Capture the cell that displays the provided text and extract its [X, Y] central coordinate. 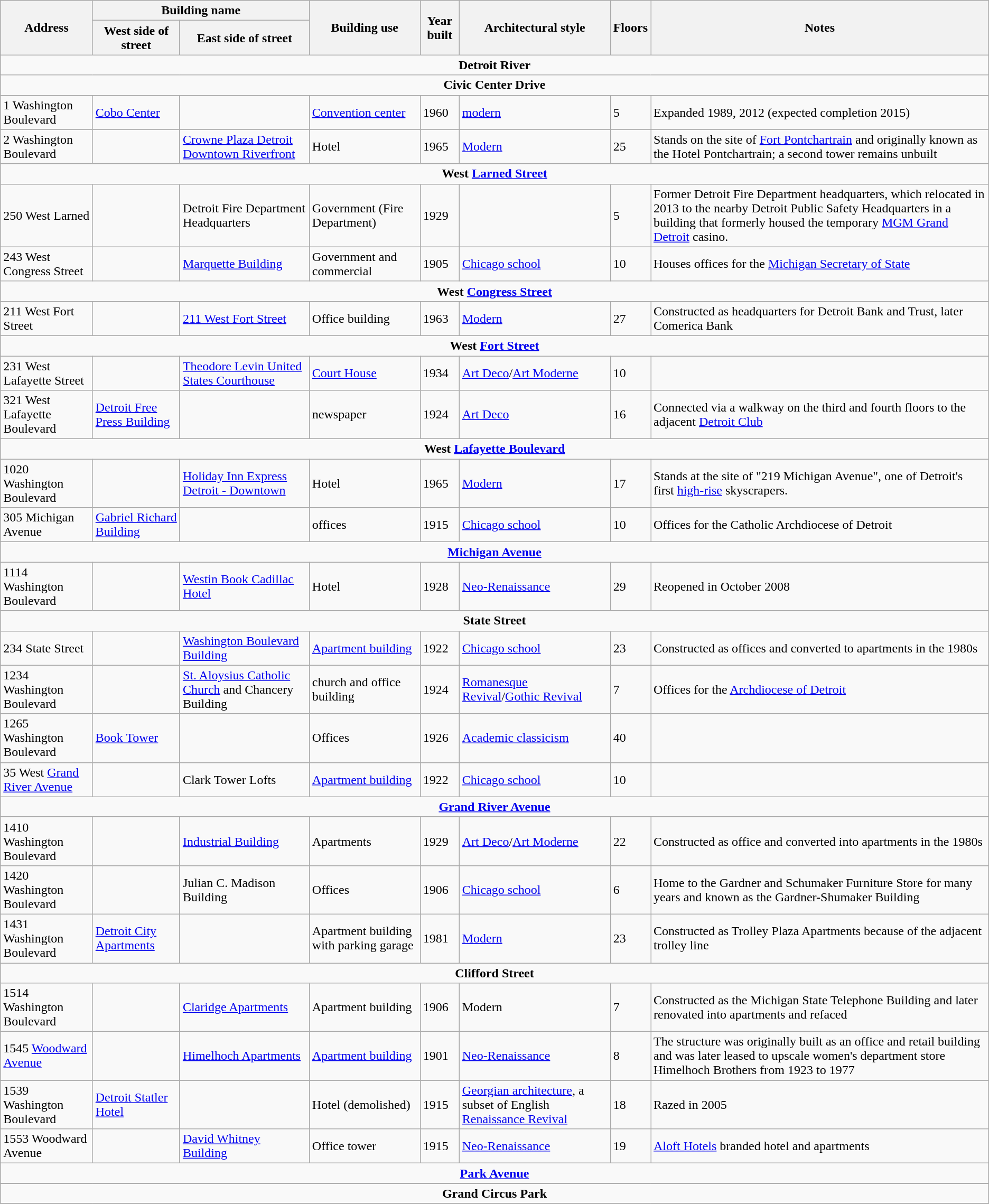
1963 [440, 318]
Detroit City Apartments [136, 938]
1234 Washington Boulevard [46, 689]
Art Deco [535, 415]
1901 [440, 1056]
1539 Washington Boulevard [46, 1105]
2 Washington Boulevard [46, 147]
1981 [440, 938]
Romanesque Revival/Gothic Revival [535, 689]
Claridge Apartments [244, 1007]
Address [46, 27]
22 [630, 841]
Holiday Inn Express Detroit - Downtown [244, 483]
Gabriel Richard Building [136, 525]
Clifford Street [494, 973]
Stands on the site of Fort Pontchartrain and originally known as the Hotel Pontchartrain; a second tower remains unbuilt [820, 147]
Westin Book Cadillac Hotel [244, 586]
8 [630, 1056]
1514 Washington Boulevard [46, 1007]
Court House [365, 373]
1960 [440, 112]
243 West Congress Street [46, 264]
Grand Circus Park [494, 1193]
Academic classicism [535, 738]
35 West Grand River Avenue [46, 780]
Year built [440, 27]
Constructed as offices and converted to apartments in the 1980s [820, 648]
Constructed as office and converted into apartments in the 1980s [820, 841]
1410 Washington Boulevard [46, 841]
Aloft Hotels branded hotel and apartments [820, 1146]
Detroit River [494, 65]
Houses offices for the Michigan Secretary of State [820, 264]
Home to the Gardner and Schumaker Furniture Store for many years and known as the Gardner-Shumaker Building [820, 890]
25 [630, 147]
1 Washington Boulevard [46, 112]
Expanded 1989, 2012 (expected completion 2015) [820, 112]
321 West Lafayette Boulevard [46, 415]
Industrial Building [244, 841]
State Street [494, 621]
Notes [820, 27]
Constructed as headquarters for Detroit Bank and Trust, later Comerica Bank [820, 318]
Office building [365, 318]
newspaper [365, 415]
Building name [201, 11]
Building use [365, 27]
Detroit Free Press Building [136, 415]
offices [365, 525]
29 [630, 586]
Floors [630, 27]
Civic Center Drive [494, 85]
17 [630, 483]
Hotel (demolished) [365, 1105]
1553 Woodward Avenue [46, 1146]
Crowne Plaza Detroit Downtown Riverfront [244, 147]
1905 [440, 264]
Offices for the Catholic Archdiocese of Detroit [820, 525]
305 Michigan Avenue [46, 525]
Apartments [365, 841]
16 [630, 415]
Constructed as the Michigan State Telephone Building and later renovated into apartments and refaced [820, 1007]
18 [630, 1105]
Park Avenue [494, 1173]
Constructed as Trolley Plaza Apartments because of the adjacent trolley line [820, 938]
Georgian architecture, a subset of English Renaissance Revival [535, 1105]
Apartment building with parking garage [365, 938]
Connected via a walkway on the third and fourth floors to the adjacent Detroit Club [820, 415]
West Lafayette Boulevard [494, 449]
West side of street [136, 38]
Michigan Avenue [494, 552]
1114 Washington Boulevard [46, 586]
Book Tower [136, 738]
West Larned Street [494, 174]
1926 [440, 738]
Stands at the site of "219 Michigan Avenue", one of Detroit's first high-rise skyscrapers. [820, 483]
1431 Washington Boulevard [46, 938]
Government (Fire Department) [365, 216]
231 West Lafayette Street [46, 373]
Detroit Statler Hotel [136, 1105]
Himelhoch Apartments [244, 1056]
Marquette Building [244, 264]
1545 Woodward Avenue [46, 1056]
Washington Boulevard Building [244, 648]
St. Aloysius Catholic Church and Chancery Building [244, 689]
East side of street [244, 38]
1020 Washington Boulevard [46, 483]
Offices for the Archdiocese of Detroit [820, 689]
Office tower [365, 1146]
Architectural style [535, 27]
Julian C. Madison Building [244, 890]
West Fort Street [494, 346]
27 [630, 318]
1420 Washington Boulevard [46, 890]
1928 [440, 586]
40 [630, 738]
Detroit Fire Department Headquarters [244, 216]
Government and commercial [365, 264]
Clark Tower Lofts [244, 780]
Convention center [365, 112]
church and office building [365, 689]
Theodore Levin United States Courthouse [244, 373]
1265 Washington Boulevard [46, 738]
1934 [440, 373]
modern [535, 112]
Reopened in October 2008 [820, 586]
234 State Street [46, 648]
Grand River Avenue [494, 807]
David Whitney Building [244, 1146]
West Congress Street [494, 291]
Cobo Center [136, 112]
Razed in 2005 [820, 1105]
19 [630, 1146]
6 [630, 890]
250 West Larned [46, 216]
